Determine the (x, y) coordinate at the center of the cell enclosing the given text.  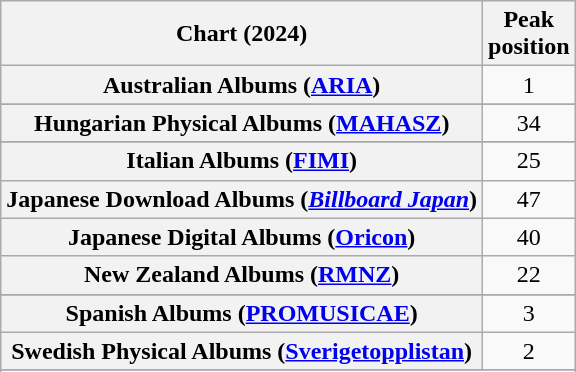
Australian Albums (ARIA) (242, 85)
Swedish Physical Albums (Sverigetopplistan) (242, 351)
Spanish Albums (PROMUSICAE) (242, 313)
1 (529, 85)
Hungarian Physical Albums (MAHASZ) (242, 123)
Peakposition (529, 34)
New Zealand Albums (RMNZ) (242, 275)
Italian Albums (FIMI) (242, 161)
2 (529, 351)
40 (529, 237)
34 (529, 123)
25 (529, 161)
47 (529, 199)
Japanese Digital Albums (Oricon) (242, 237)
Chart (2024) (242, 34)
Japanese Download Albums (Billboard Japan) (242, 199)
22 (529, 275)
3 (529, 313)
